For the text-containing cell, return its midpoint in [x, y] coordinate format. 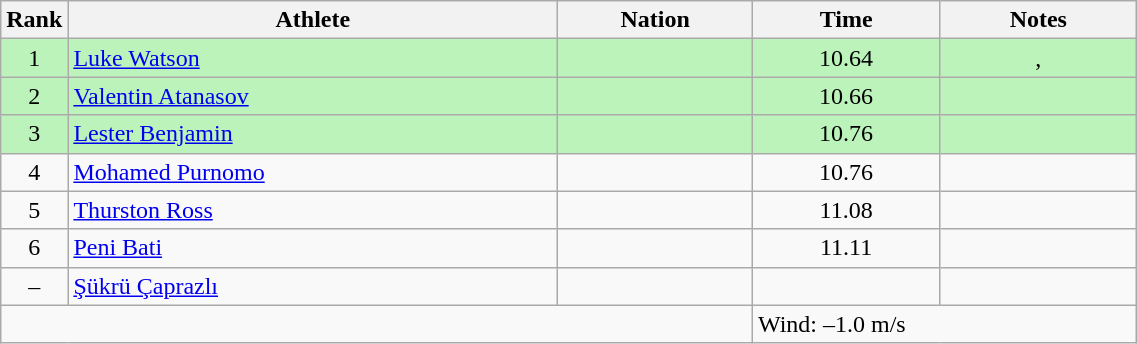
6 [34, 248]
1 [34, 58]
11.08 [846, 210]
– [34, 286]
Nation [656, 20]
Peni Bati [313, 248]
Time [846, 20]
2 [34, 96]
Wind: –1.0 m/s [944, 324]
Rank [34, 20]
Şükrü Çaprazlı [313, 286]
5 [34, 210]
Notes [1038, 20]
Athlete [313, 20]
10.64 [846, 58]
4 [34, 172]
Mohamed Purnomo [313, 172]
10.66 [846, 96]
11.11 [846, 248]
, [1038, 58]
3 [34, 134]
Valentin Atanasov [313, 96]
Lester Benjamin [313, 134]
Luke Watson [313, 58]
Thurston Ross [313, 210]
